Pinpoint the cell where the given text exists, returning its (X, Y) midpoint coordinate. 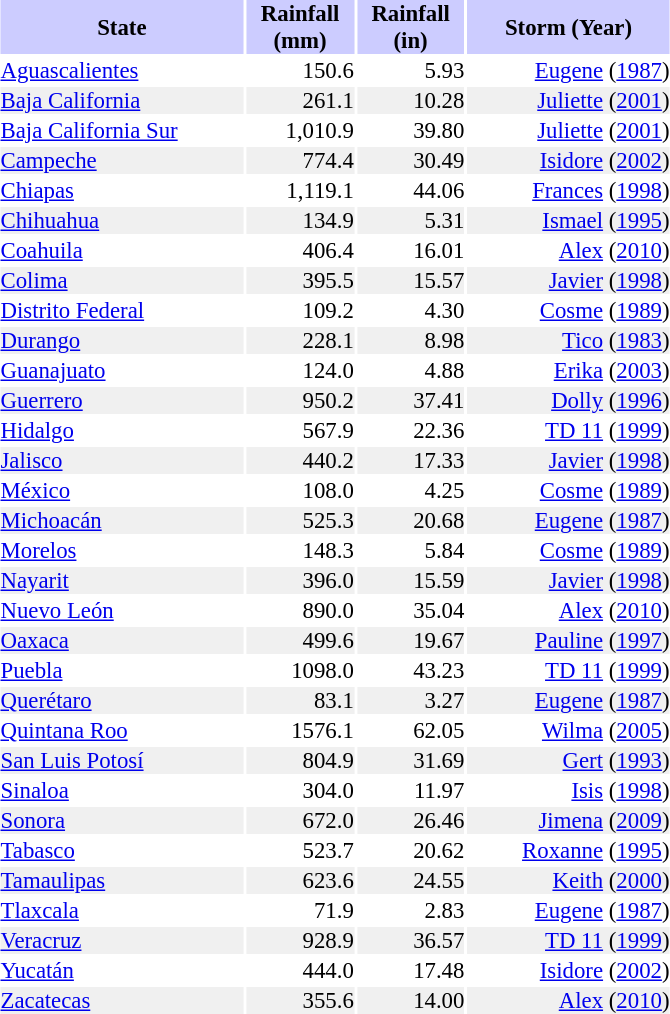
Sonora (122, 820)
Tico (1983) (568, 340)
134.9 (300, 220)
24.55 (411, 880)
Tlaxcala (122, 910)
71.9 (300, 910)
440.2 (300, 460)
395.5 (300, 280)
17.48 (411, 970)
36.57 (411, 940)
109.2 (300, 310)
30.49 (411, 160)
5.84 (411, 550)
4.30 (411, 310)
11.97 (411, 790)
14.00 (411, 1000)
672.0 (300, 820)
3.27 (411, 700)
Tamaulipas (122, 880)
Tabasco (122, 850)
Chiapas (122, 190)
Zacatecas (122, 1000)
Storm (Year) (568, 27)
406.4 (300, 250)
774.4 (300, 160)
8.98 (411, 340)
567.9 (300, 430)
150.6 (300, 70)
15.57 (411, 280)
Ismael (1995) (568, 220)
Rainfall(in) (411, 27)
304.0 (300, 790)
Frances (1998) (568, 190)
62.05 (411, 730)
31.69 (411, 760)
1,119.1 (300, 190)
19.67 (411, 640)
523.7 (300, 850)
5.93 (411, 70)
17.33 (411, 460)
44.06 (411, 190)
Aguascalientes (122, 70)
Guanajuato (122, 370)
Morelos (122, 550)
Dolly (1996) (568, 400)
10.28 (411, 100)
43.23 (411, 670)
Quintana Roo (122, 730)
Rainfall(mm) (300, 27)
Campeche (122, 160)
Distrito Federal (122, 310)
Keith (2000) (568, 880)
Guerrero (122, 400)
83.1 (300, 700)
950.2 (300, 400)
499.6 (300, 640)
525.3 (300, 520)
5.31 (411, 220)
Nuevo León (122, 610)
16.01 (411, 250)
261.1 (300, 100)
37.41 (411, 400)
Sinaloa (122, 790)
San Luis Potosí (122, 760)
355.6 (300, 1000)
2.83 (411, 910)
396.0 (300, 580)
Wilma (2005) (568, 730)
Erika (2003) (568, 370)
35.04 (411, 610)
26.46 (411, 820)
Michoacán (122, 520)
Veracruz (122, 940)
Gert (1993) (568, 760)
Coahuila (122, 250)
124.0 (300, 370)
Isis (1998) (568, 790)
148.3 (300, 550)
Roxanne (1995) (568, 850)
Chihuahua (122, 220)
Hidalgo (122, 430)
Baja California Sur (122, 130)
623.6 (300, 880)
Yucatán (122, 970)
20.62 (411, 850)
Baja California (122, 100)
1098.0 (300, 670)
Querétaro (122, 700)
Nayarit (122, 580)
444.0 (300, 970)
Colima (122, 280)
México (122, 490)
20.68 (411, 520)
4.88 (411, 370)
4.25 (411, 490)
22.36 (411, 430)
108.0 (300, 490)
15.59 (411, 580)
State (122, 27)
228.1 (300, 340)
1,010.9 (300, 130)
1576.1 (300, 730)
928.9 (300, 940)
Oaxaca (122, 640)
Durango (122, 340)
890.0 (300, 610)
804.9 (300, 760)
39.80 (411, 130)
Puebla (122, 670)
Pauline (1997) (568, 640)
Jalisco (122, 460)
Jimena (2009) (568, 820)
